Detect which cell encompasses the target text, then output its (x, y) center coordinate. 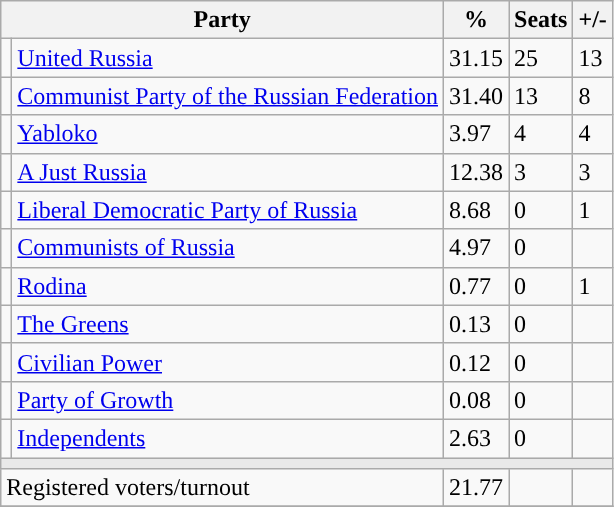
31.40 (476, 96)
8 (592, 96)
3.97 (476, 134)
The Greens (228, 324)
2.63 (476, 438)
Communists of Russia (228, 248)
31.15 (476, 58)
0.08 (476, 400)
Party of Growth (228, 400)
A Just Russia (228, 172)
Seats (541, 20)
Rodina (228, 286)
Civilian Power (228, 362)
Liberal Democratic Party of Russia (228, 210)
8.68 (476, 210)
United Russia (228, 58)
+/- (592, 20)
Party (222, 20)
Yabloko (228, 134)
% (476, 20)
25 (541, 58)
Independents (228, 438)
Registered voters/turnout (222, 488)
0.12 (476, 362)
21.77 (476, 488)
0.13 (476, 324)
4.97 (476, 248)
Communist Party of the Russian Federation (228, 96)
12.38 (476, 172)
0.77 (476, 286)
